For the text-containing cell, return its midpoint in (X, Y) coordinate format. 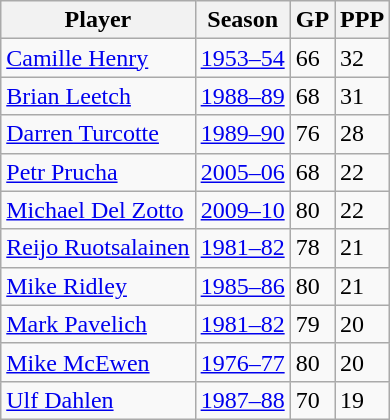
70 (312, 400)
1985–86 (242, 286)
Michael Del Zotto (98, 210)
Player (98, 20)
Brian Leetch (98, 96)
66 (312, 58)
Camille Henry (98, 58)
Mike McEwen (98, 362)
Darren Turcotte (98, 134)
32 (362, 58)
31 (362, 96)
Season (242, 20)
2005–06 (242, 172)
1953–54 (242, 58)
GP (312, 20)
Petr Prucha (98, 172)
19 (362, 400)
76 (312, 134)
Reijo Ruotsalainen (98, 248)
PPP (362, 20)
78 (312, 248)
Mike Ridley (98, 286)
Ulf Dahlen (98, 400)
1988–89 (242, 96)
1987–88 (242, 400)
1989–90 (242, 134)
2009–10 (242, 210)
1976–77 (242, 362)
28 (362, 134)
79 (312, 324)
Mark Pavelich (98, 324)
